Pinpoint the cell where the given text exists, returning its [X, Y] midpoint coordinate. 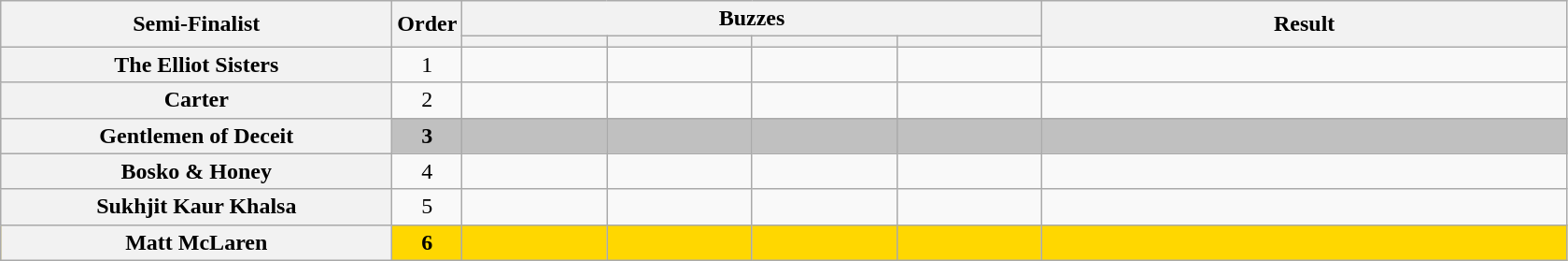
1 [428, 65]
Buzzes [752, 19]
2 [428, 100]
Sukhjit Kaur Khalsa [196, 207]
3 [428, 136]
Gentlemen of Deceit [196, 136]
Order [428, 24]
Bosko & Honey [196, 171]
Result [1304, 24]
Matt McLaren [196, 242]
Carter [196, 100]
4 [428, 171]
5 [428, 207]
Semi-Finalist [196, 24]
The Elliot Sisters [196, 65]
6 [428, 242]
